Determine the (X, Y) coordinate at the center of the cell enclosing the given text.  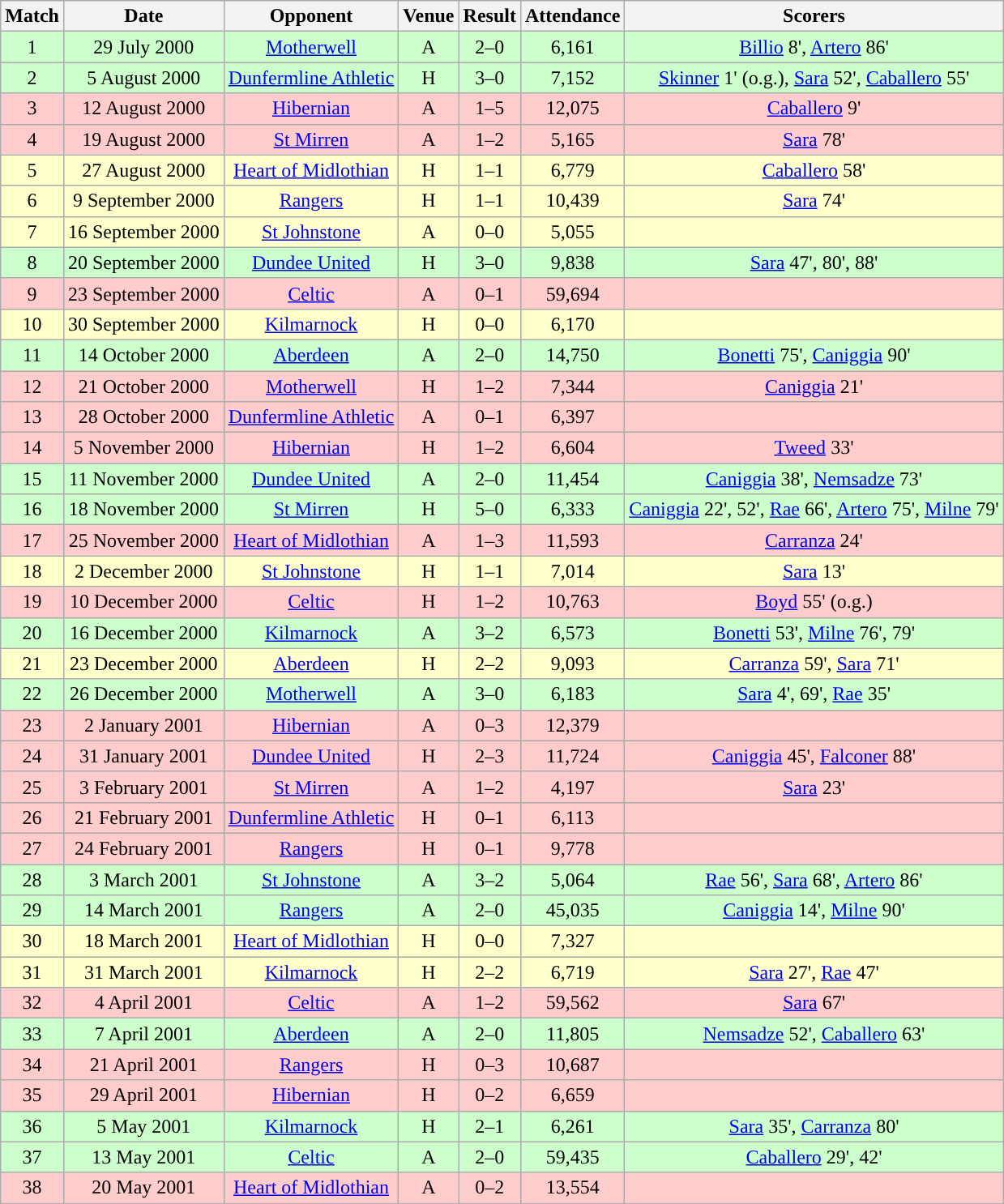
6,573 (572, 633)
5,055 (572, 232)
29 (32, 911)
45,035 (572, 911)
37 (32, 1157)
35 (32, 1095)
18 November 2000 (143, 510)
12 (32, 386)
21 February 2001 (143, 818)
5 August 2000 (143, 78)
Caniggia 22', 52', Rae 66', Artero 75', Milne 79' (814, 510)
6 (32, 201)
16 (32, 510)
25 (32, 787)
11 November 2000 (143, 479)
34 (32, 1065)
Sara 78' (814, 139)
3 (32, 109)
Billio 8', Artero 86' (814, 47)
13 May 2001 (143, 1157)
7 April 2001 (143, 1034)
9,093 (572, 664)
1–5 (489, 109)
10 (32, 324)
18 March 2001 (143, 941)
5,064 (572, 879)
25 November 2000 (143, 540)
19 (32, 602)
14 (32, 448)
31 (32, 972)
23 September 2000 (143, 293)
3 February 2001 (143, 787)
2 December 2000 (143, 571)
11 (32, 355)
6,183 (572, 694)
Scorers (814, 16)
Attendance (572, 16)
9 (32, 293)
6,719 (572, 972)
20 May 2001 (143, 1188)
Sara 35', Carranza 80' (814, 1126)
12,379 (572, 725)
10,439 (572, 201)
14,750 (572, 355)
28 (32, 879)
Result (489, 16)
21 (32, 664)
5,165 (572, 139)
14 October 2000 (143, 355)
12,075 (572, 109)
Caniggia 45', Falconer 88' (814, 756)
10 December 2000 (143, 602)
11,724 (572, 756)
6,170 (572, 324)
59,435 (572, 1157)
30 (32, 941)
2 January 2001 (143, 725)
4,197 (572, 787)
20 (32, 633)
13,554 (572, 1188)
18 (32, 571)
10,687 (572, 1065)
Caballero 9' (814, 109)
Sara 67' (814, 1003)
Sara 23' (814, 787)
59,694 (572, 293)
23 (32, 725)
24 February 2001 (143, 848)
2–1 (489, 1126)
9,778 (572, 848)
7,014 (572, 571)
20 September 2000 (143, 263)
32 (32, 1003)
2 (32, 78)
28 October 2000 (143, 417)
Caballero 29', 42' (814, 1157)
Venue (429, 16)
15 (32, 479)
12 August 2000 (143, 109)
Carranza 24' (814, 540)
Sara 27', Rae 47' (814, 972)
11,593 (572, 540)
14 March 2001 (143, 911)
27 (32, 848)
2–3 (489, 756)
Sara 4', 69', Rae 35' (814, 694)
4 (32, 139)
38 (32, 1188)
5 (32, 170)
31 January 2001 (143, 756)
33 (32, 1034)
3 March 2001 (143, 879)
Caniggia 14', Milne 90' (814, 911)
21 October 2000 (143, 386)
Sara 47', 80', 88' (814, 263)
6,659 (572, 1095)
Sara 13' (814, 571)
26 December 2000 (143, 694)
6,261 (572, 1126)
5 November 2000 (143, 448)
11,805 (572, 1034)
4 April 2001 (143, 1003)
Nemsadze 52', Caballero 63' (814, 1034)
5 May 2001 (143, 1126)
9 September 2000 (143, 201)
30 September 2000 (143, 324)
24 (32, 756)
16 December 2000 (143, 633)
Skinner 1' (o.g.), Sara 52', Caballero 55' (814, 78)
16 September 2000 (143, 232)
Bonetti 75', Caniggia 90' (814, 355)
19 August 2000 (143, 139)
Date (143, 16)
Carranza 59', Sara 71' (814, 664)
13 (32, 417)
29 July 2000 (143, 47)
17 (32, 540)
Opponent (311, 16)
Caniggia 38', Nemsadze 73' (814, 479)
7 (32, 232)
36 (32, 1126)
Caniggia 21' (814, 386)
Sara 74' (814, 201)
Match (32, 16)
5–0 (489, 510)
7,152 (572, 78)
29 April 2001 (143, 1095)
9,838 (572, 263)
6,604 (572, 448)
59,562 (572, 1003)
6,397 (572, 417)
7,327 (572, 941)
27 August 2000 (143, 170)
26 (32, 818)
11,454 (572, 479)
6,113 (572, 818)
21 April 2001 (143, 1065)
Rae 56', Sara 68', Artero 86' (814, 879)
1 (32, 47)
7,344 (572, 386)
Bonetti 53', Milne 76', 79' (814, 633)
6,333 (572, 510)
22 (32, 694)
31 March 2001 (143, 972)
23 December 2000 (143, 664)
8 (32, 263)
10,763 (572, 602)
1–3 (489, 540)
6,779 (572, 170)
Caballero 58' (814, 170)
Tweed 33' (814, 448)
Boyd 55' (o.g.) (814, 602)
6,161 (572, 47)
